Identify which cell holds the provided text, then report its [X, Y] central coordinate. 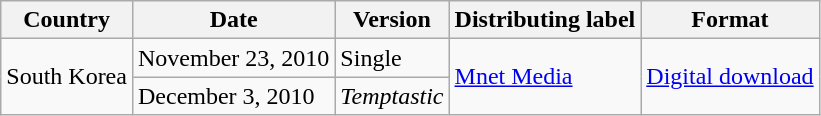
Single [392, 58]
Mnet Media [545, 77]
Version [392, 20]
Temptastic [392, 96]
Country [67, 20]
Distributing label [545, 20]
December 3, 2010 [233, 96]
Format [730, 20]
Digital download [730, 77]
November 23, 2010 [233, 58]
Date [233, 20]
South Korea [67, 77]
